Search for the cell housing the specified text and yield its (x, y) center coordinate. 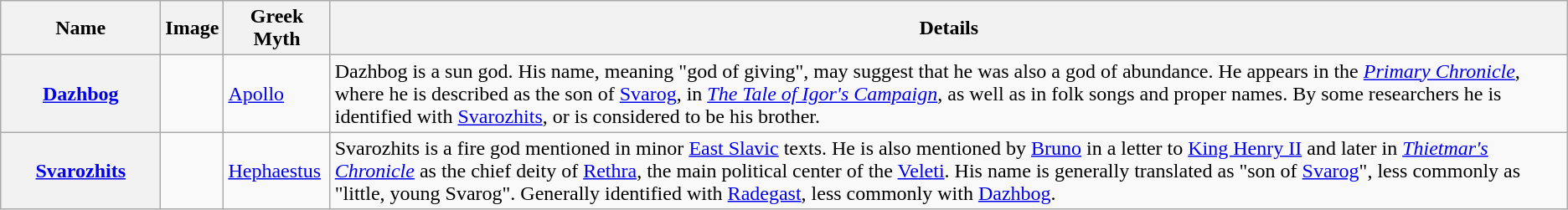
Greek Myth (276, 28)
Image (193, 28)
Svarozhits (80, 171)
Apollo (276, 94)
Hephaestus (276, 171)
Name (80, 28)
Dazhbog (80, 94)
Details (948, 28)
